Output the [X, Y] coordinate of the center of the cell containing the given text.  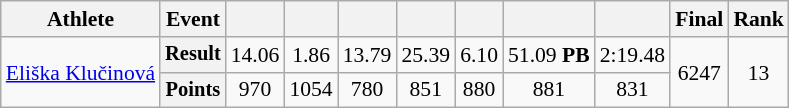
51.09 PB [549, 55]
Rank [758, 19]
881 [549, 90]
851 [426, 90]
831 [632, 90]
13 [758, 72]
13.79 [368, 55]
Final [699, 19]
14.06 [256, 55]
25.39 [426, 55]
6247 [699, 72]
1054 [310, 90]
Result [193, 55]
2:19.48 [632, 55]
Athlete [80, 19]
Eliška Klučinová [80, 72]
1.86 [310, 55]
780 [368, 90]
6.10 [479, 55]
970 [256, 90]
Points [193, 90]
880 [479, 90]
Event [193, 19]
